Extract the (x, y) coordinate from the center of the cell holding the provided text.  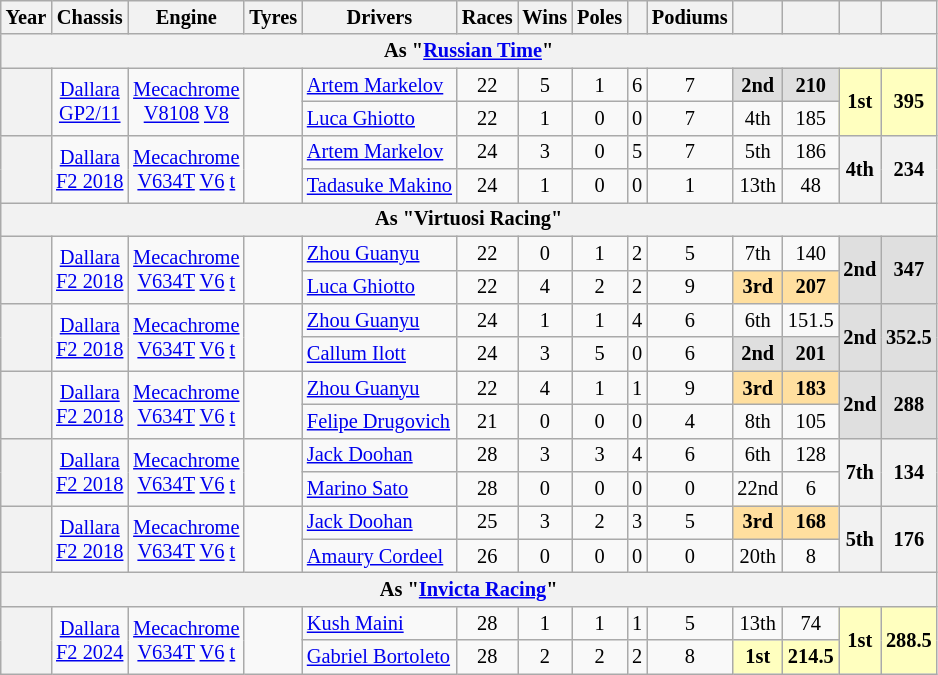
288.5 (909, 640)
Felipe Drugovich (380, 421)
21 (488, 421)
DallaraF2 2024 (90, 640)
Year (26, 17)
22nd (758, 489)
186 (811, 152)
395 (909, 102)
176 (909, 538)
Engine (186, 17)
As "Invicta Racing" (469, 589)
74 (811, 623)
26 (488, 556)
168 (811, 522)
151.5 (811, 320)
Amaury Cordeel (380, 556)
Races (488, 17)
MecachromeV8108 V8 (186, 102)
8th (758, 421)
As "Russian Time" (469, 51)
214.5 (811, 657)
185 (811, 118)
134 (909, 472)
234 (909, 168)
201 (811, 354)
207 (811, 287)
140 (811, 253)
Wins (546, 17)
20th (758, 556)
210 (811, 85)
Podiums (690, 17)
Tyres (273, 17)
DallaraGP2/11 (90, 102)
288 (909, 404)
352.5 (909, 336)
Gabriel Bortoleto (380, 657)
128 (811, 455)
183 (811, 388)
347 (909, 270)
Drivers (380, 17)
Kush Maini (380, 623)
25 (488, 522)
Marino Sato (380, 489)
48 (811, 186)
105 (811, 421)
Poles (600, 17)
Callum Ilott (380, 354)
Tadasuke Makino (380, 186)
Chassis (90, 17)
As "Virtuosi Racing" (469, 219)
